Detect which cell encompasses the target text, then output its [x, y] center coordinate. 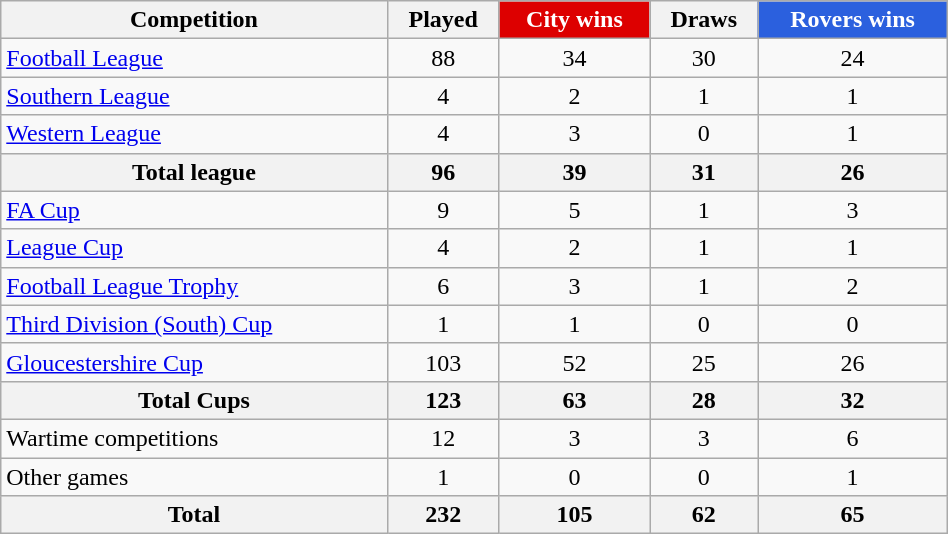
Rovers wins [852, 20]
FA Cup [194, 210]
Total [194, 515]
5 [574, 210]
31 [704, 172]
9 [443, 210]
Western League [194, 134]
62 [704, 515]
12 [443, 438]
30 [704, 58]
63 [574, 400]
32 [852, 400]
34 [574, 58]
103 [443, 362]
52 [574, 362]
Competition [194, 20]
105 [574, 515]
232 [443, 515]
Draws [704, 20]
Gloucestershire Cup [194, 362]
Total league [194, 172]
25 [704, 362]
39 [574, 172]
Played [443, 20]
65 [852, 515]
Football League [194, 58]
28 [704, 400]
City wins [574, 20]
88 [443, 58]
League Cup [194, 248]
Other games [194, 477]
123 [443, 400]
96 [443, 172]
Wartime competitions [194, 438]
Football League Trophy [194, 286]
24 [852, 58]
Total Cups [194, 400]
Third Division (South) Cup [194, 324]
Southern League [194, 96]
